Pinpoint the cell where the given text exists, returning its [X, Y] midpoint coordinate. 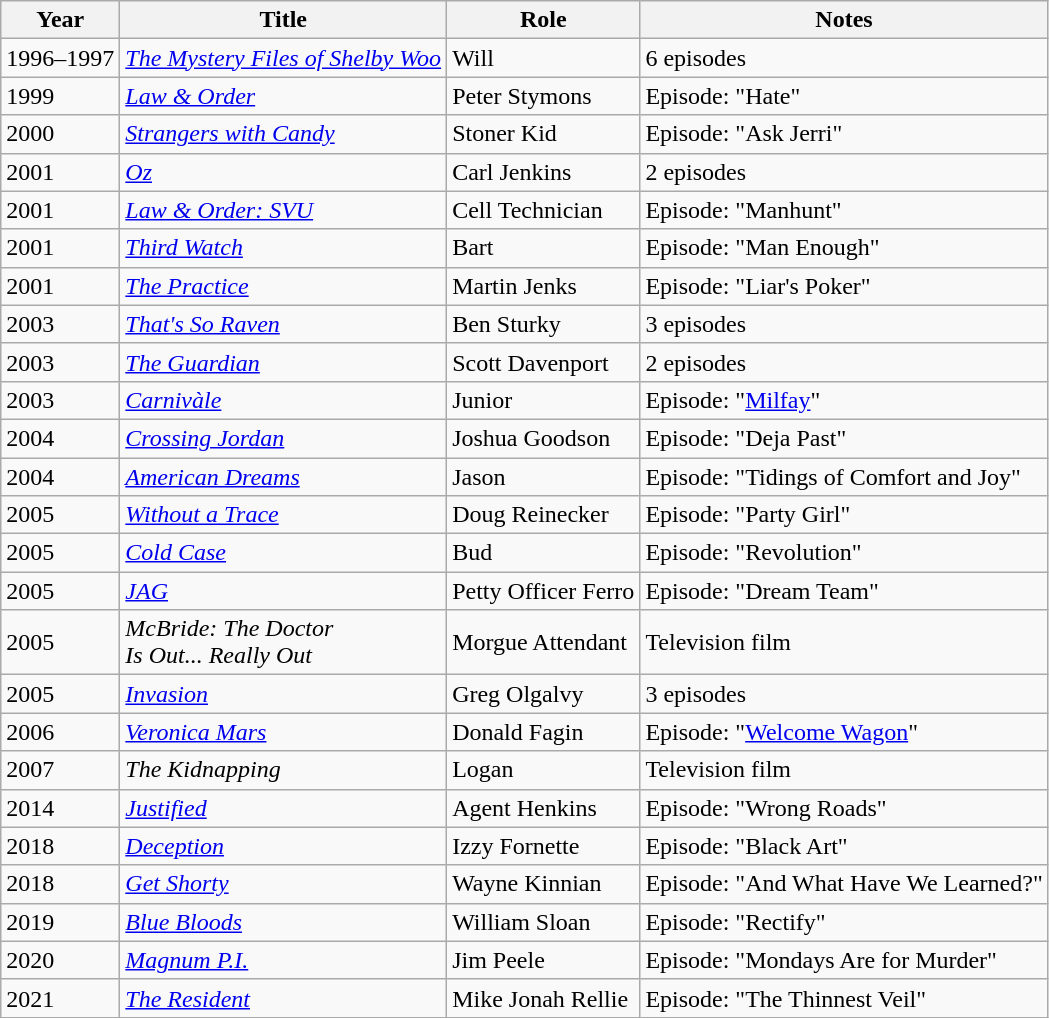
William Sloan [544, 922]
Bud [544, 553]
Bart [544, 248]
JAG [284, 591]
Episode: "Tidings of Comfort and Joy" [844, 477]
2007 [60, 770]
Wayne Kinnian [544, 884]
That's So Raven [284, 324]
Episode: "Party Girl" [844, 515]
Episode: "Deja Past" [844, 438]
Ben Sturky [544, 324]
Joshua Goodson [544, 438]
Junior [544, 400]
Role [544, 20]
Doug Reinecker [544, 515]
Title [284, 20]
1999 [60, 96]
2006 [60, 732]
Episode: "Manhunt" [844, 210]
Jason [544, 477]
Episode: "The Thinnest Veil" [844, 998]
Stoner Kid [544, 134]
The Kidnapping [284, 770]
Martin Jenks [544, 286]
Year [60, 20]
2021 [60, 998]
The Practice [284, 286]
Magnum P.I. [284, 960]
Third Watch [284, 248]
Episode: "Dream Team" [844, 591]
Greg Olgalvy [544, 694]
Episode: "Welcome Wagon" [844, 732]
6 episodes [844, 58]
1996–1997 [60, 58]
Donald Fagin [544, 732]
Episode: "Mondays Are for Murder" [844, 960]
Invasion [284, 694]
2000 [60, 134]
Mike Jonah Rellie [544, 998]
Episode: "Revolution" [844, 553]
Petty Officer Ferro [544, 591]
McBride: The DoctorIs Out... Really Out [284, 642]
Without a Trace [284, 515]
Strangers with Candy [284, 134]
The Mystery Files of Shelby Woo [284, 58]
Blue Bloods [284, 922]
Notes [844, 20]
Carl Jenkins [544, 172]
Oz [284, 172]
Crossing Jordan [284, 438]
Episode: "Liar's Poker" [844, 286]
The Resident [284, 998]
Jim Peele [544, 960]
2014 [60, 808]
The Guardian [284, 362]
Deception [284, 846]
Episode: "Hate" [844, 96]
Scott Davenport [544, 362]
Veronica Mars [284, 732]
Episode: "Ask Jerri" [844, 134]
2020 [60, 960]
Episode: "Man Enough" [844, 248]
Episode: "Milfay" [844, 400]
Episode: "Rectify" [844, 922]
Justified [284, 808]
American Dreams [284, 477]
Izzy Fornette [544, 846]
Cold Case [284, 553]
Agent Henkins [544, 808]
Logan [544, 770]
Get Shorty [284, 884]
Episode: "And What Have We Learned?" [844, 884]
2019 [60, 922]
Law & Order: SVU [284, 210]
Law & Order [284, 96]
Will [544, 58]
Carnivàle [284, 400]
Morgue Attendant [544, 642]
Cell Technician [544, 210]
Episode: "Wrong Roads" [844, 808]
Peter Stymons [544, 96]
Episode: "Black Art" [844, 846]
